Scan for the cell matching the given text and deliver its [x, y] coordinate at center. 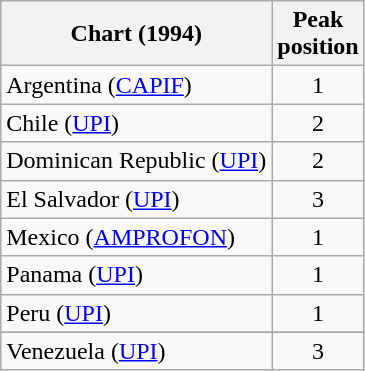
Mexico (AMPROFON) [136, 237]
Panama (UPI) [136, 275]
Peakposition [318, 34]
Argentina (CAPIF) [136, 85]
Venezuela (UPI) [136, 351]
Peru (UPI) [136, 313]
Chart (1994) [136, 34]
Chile (UPI) [136, 123]
Dominican Republic (UPI) [136, 161]
El Salvador (UPI) [136, 199]
